Return the [X, Y] coordinate for the center point of the cell that contains the specified text.  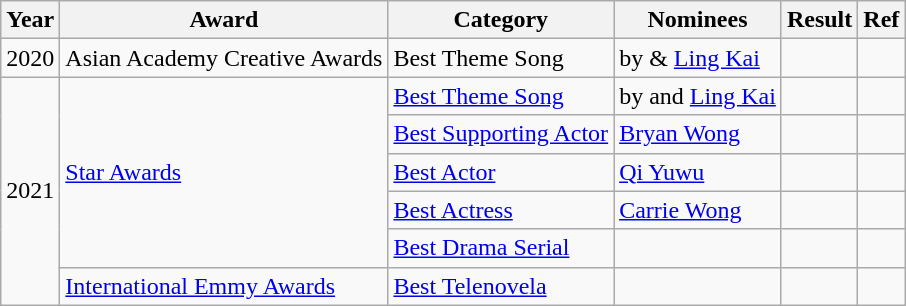
Ref [882, 20]
Nominees [698, 20]
Best Telenovela [501, 286]
Asian Academy Creative Awards [224, 58]
Best Actress [501, 210]
Result [819, 20]
Bryan Wong [698, 134]
Qi Yuwu [698, 172]
2021 [30, 191]
International Emmy Awards [224, 286]
Year [30, 20]
2020 [30, 58]
by & Ling Kai [698, 58]
Best Actor [501, 172]
Carrie Wong [698, 210]
Best Supporting Actor [501, 134]
Best Drama Serial [501, 248]
by and Ling Kai [698, 96]
Award [224, 20]
Star Awards [224, 172]
Category [501, 20]
